Detect which cell encompasses the target text, then output its [X, Y] center coordinate. 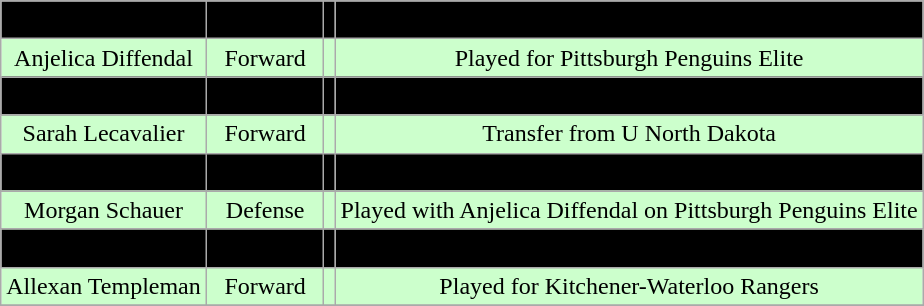
Attended Ontario Hockey Academy [629, 96]
Sarah Lecavalier [104, 134]
Anjelica Diffendal [104, 58]
Morgan Schauer [104, 210]
Blueliner for Little Caesars [629, 20]
Molly Singewald [104, 248]
Played for Minnesota Revolution [629, 172]
Emily Curlett [104, 20]
Goaltender [265, 248]
Transfer from U North Dakota [629, 134]
Culver Academy Grad [629, 248]
Janey Sandoval [104, 172]
Played for Kitchener-Waterloo Rangers [629, 286]
Allexan Templeman [104, 286]
Played with Anjelica Diffendal on Pittsburgh Penguins Elite [629, 210]
Emilie Harley [104, 96]
Played for Pittsburgh Penguins Elite [629, 58]
